Output the [x, y] coordinate of the center of the cell containing the given text.  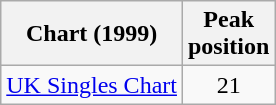
Chart (1999) [92, 34]
21 [228, 85]
Peakposition [228, 34]
UK Singles Chart [92, 85]
